Find where the given text appears and provide that cell's center as (x, y) coordinate. 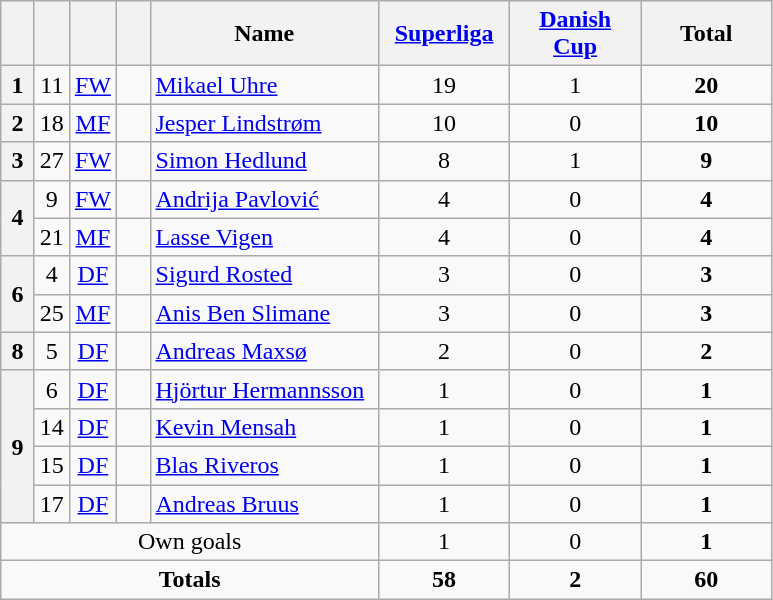
14 (52, 427)
Danish Cup (576, 34)
17 (52, 503)
Andrija Pavlović (264, 199)
Mikael Uhre (264, 85)
Total (706, 34)
Simon Hedlund (264, 161)
58 (444, 580)
5 (52, 351)
Sigurd Rosted (264, 275)
Kevin Mensah (264, 427)
Superliga (444, 34)
Andreas Bruus (264, 503)
60 (706, 580)
25 (52, 313)
Anis Ben Slimane (264, 313)
Name (264, 34)
27 (52, 161)
Blas Riveros (264, 465)
Andreas Maxsø (264, 351)
11 (52, 85)
Lasse Vigen (264, 237)
15 (52, 465)
21 (52, 237)
Jesper Lindstrøm (264, 123)
Own goals (190, 542)
19 (444, 85)
18 (52, 123)
Totals (190, 580)
20 (706, 85)
Hjörtur Hermannsson (264, 389)
